Search for the cell housing the specified text and yield its (x, y) center coordinate. 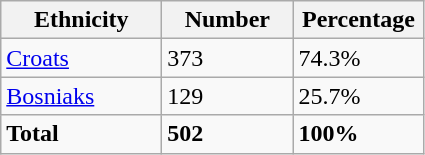
373 (228, 58)
Bosniaks (82, 96)
502 (228, 134)
Total (82, 134)
Croats (82, 58)
100% (358, 134)
74.3% (358, 58)
Number (228, 20)
129 (228, 96)
Ethnicity (82, 20)
Percentage (358, 20)
25.7% (358, 96)
